From the cell containing the given text, extract its center point as (X, Y) coordinate. 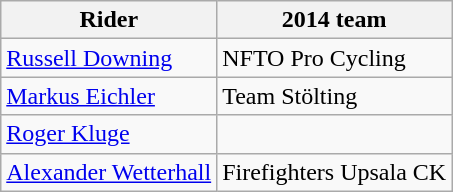
2014 team (334, 20)
Rider (109, 20)
NFTO Pro Cycling (334, 58)
Roger Kluge (109, 134)
Firefighters Upsala CK (334, 172)
Team Stölting (334, 96)
Alexander Wetterhall (109, 172)
Russell Downing (109, 58)
Markus Eichler (109, 96)
